Return [X, Y] of the center of cell containing provided text 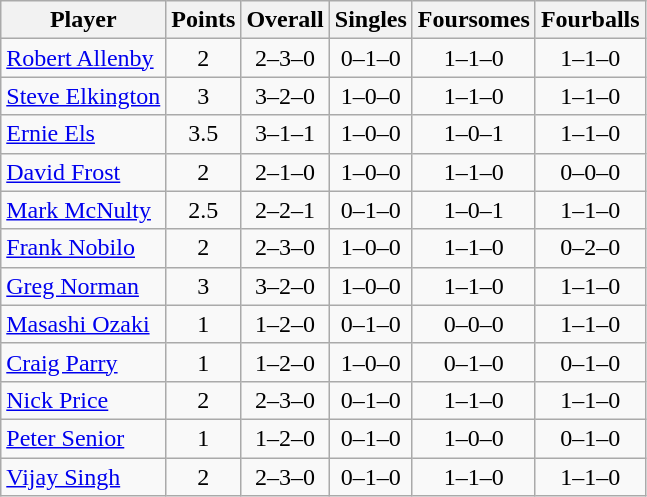
David Frost [84, 172]
0–2–0 [590, 248]
2–2–1 [285, 210]
3–1–1 [285, 134]
Ernie Els [84, 134]
Player [84, 20]
Steve Elkington [84, 96]
Nick Price [84, 400]
Points [204, 20]
Robert Allenby [84, 58]
Overall [285, 20]
2–1–0 [285, 172]
Masashi Ozaki [84, 324]
2.5 [204, 210]
Foursomes [474, 20]
3.5 [204, 134]
Peter Senior [84, 438]
Frank Nobilo [84, 248]
Fourballs [590, 20]
Vijay Singh [84, 477]
Singles [370, 20]
Mark McNulty [84, 210]
Craig Parry [84, 362]
Greg Norman [84, 286]
